Output the (x, y) coordinate of the center of the cell containing the given text.  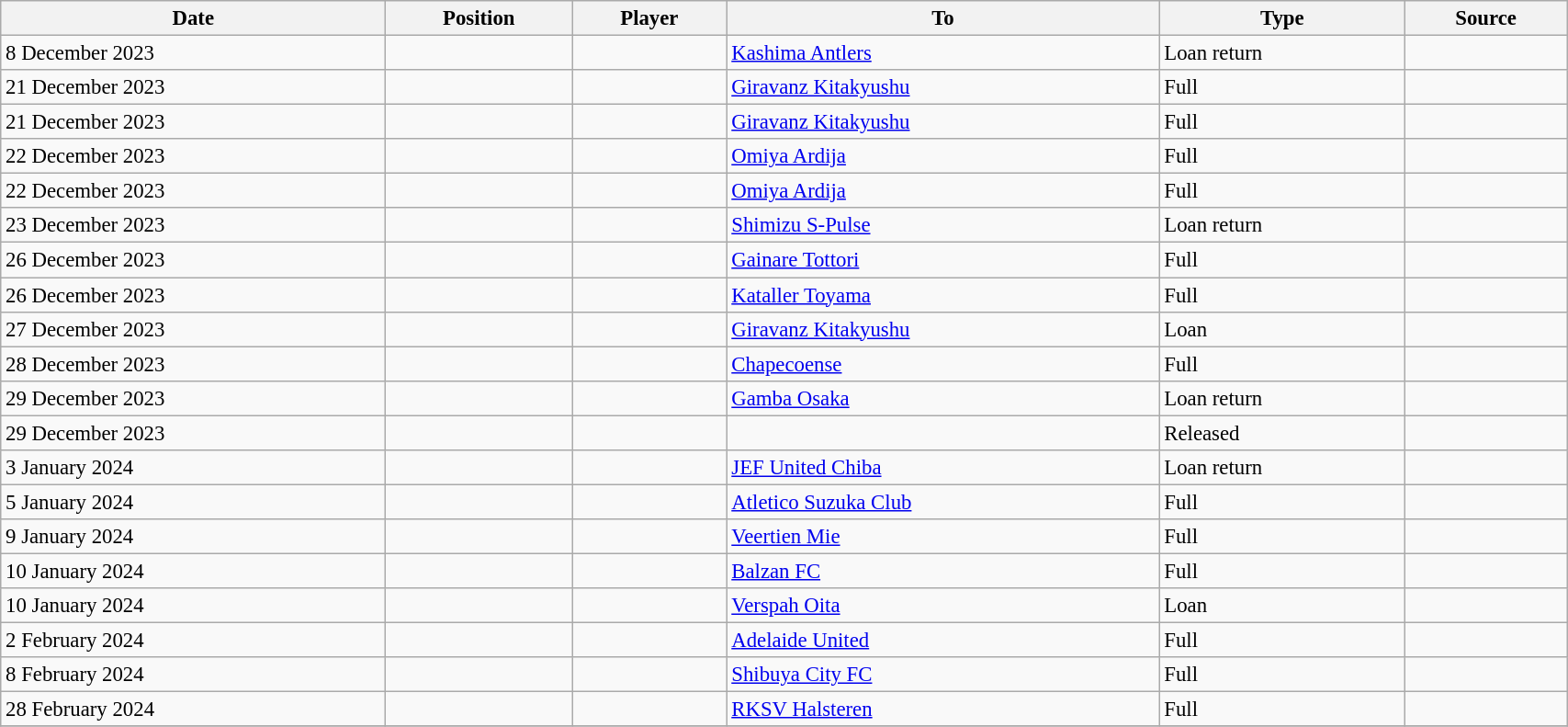
Player (649, 18)
Released (1282, 433)
To (942, 18)
Shibuya City FC (942, 675)
28 December 2023 (193, 364)
23 December 2023 (193, 225)
27 December 2023 (193, 329)
8 February 2024 (193, 675)
2 February 2024 (193, 641)
Chapecoense (942, 364)
Kashima Antlers (942, 53)
Atletico Suzuka Club (942, 502)
Type (1282, 18)
8 December 2023 (193, 53)
Verspah Oita (942, 606)
Adelaide United (942, 641)
Shimizu S-Pulse (942, 225)
3 January 2024 (193, 468)
Gamba Osaka (942, 398)
Source (1486, 18)
9 January 2024 (193, 537)
Kataller Toyama (942, 295)
Date (193, 18)
Veertien Mie (942, 537)
Balzan FC (942, 571)
RKSV Halsteren (942, 710)
Gainare Tottori (942, 260)
JEF United Chiba (942, 468)
5 January 2024 (193, 502)
Position (479, 18)
28 February 2024 (193, 710)
